Output the [x, y] coordinate of the center of the cell containing the given text.  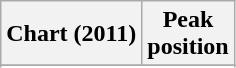
Peak position [188, 34]
Chart (2011) [72, 34]
